Provide the (x, y) coordinate of the cell's center where the given text is located.  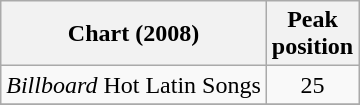
25 (312, 85)
Billboard Hot Latin Songs (134, 85)
Peakposition (312, 34)
Chart (2008) (134, 34)
